For the text-containing cell, return its midpoint in (X, Y) coordinate format. 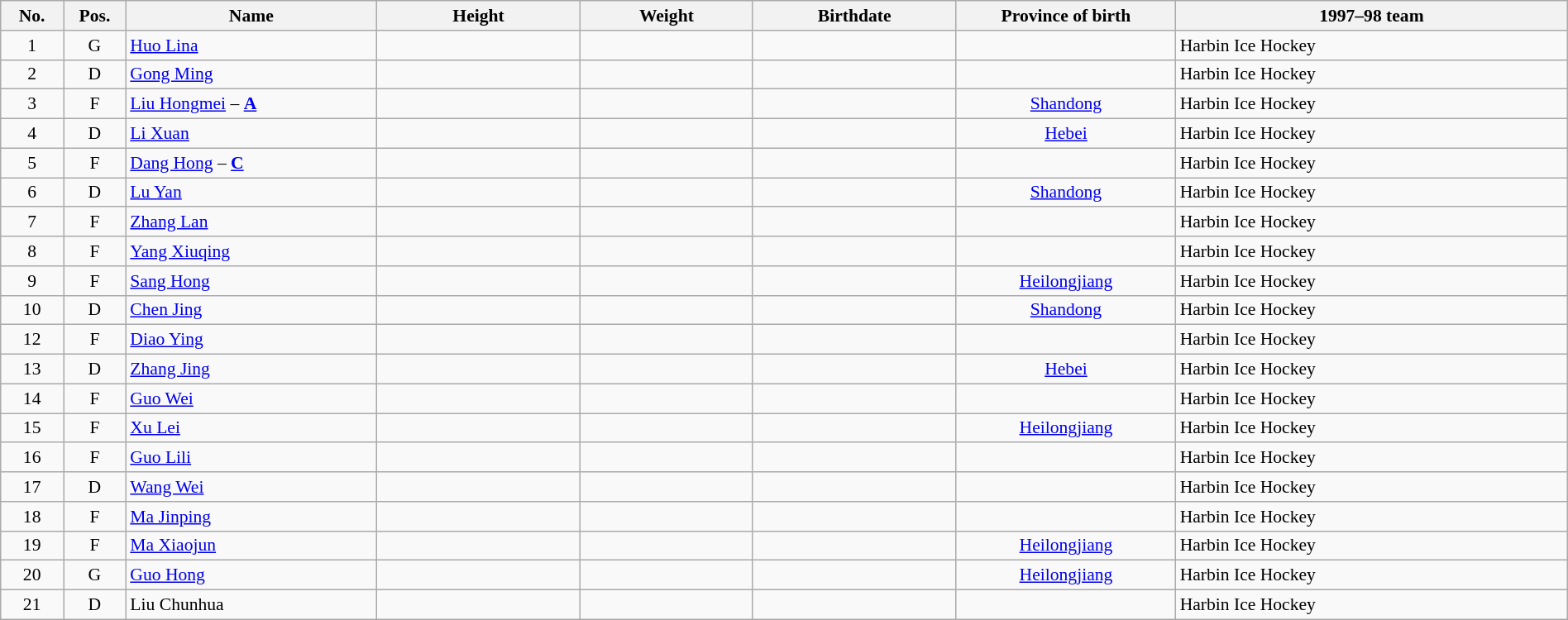
Zhang Lan (251, 222)
Weight (667, 16)
9 (32, 281)
Sang Hong (251, 281)
Dang Hong – C (251, 163)
15 (32, 428)
Liu Hongmei – A (251, 104)
Liu Chunhua (251, 605)
19 (32, 546)
18 (32, 517)
Xu Lei (251, 428)
21 (32, 605)
Lu Yan (251, 193)
Guo Lili (251, 458)
Guo Hong (251, 575)
Li Xuan (251, 134)
13 (32, 370)
Name (251, 16)
Gong Ming (251, 74)
Ma Jinping (251, 517)
Ma Xiaojun (251, 546)
4 (32, 134)
5 (32, 163)
10 (32, 310)
Guo Wei (251, 398)
Chen Jing (251, 310)
Huo Lina (251, 45)
Height (478, 16)
Province of birth (1065, 16)
2 (32, 74)
Birthdate (854, 16)
1997–98 team (1372, 16)
Yang Xiuqing (251, 251)
Wang Wei (251, 487)
14 (32, 398)
17 (32, 487)
7 (32, 222)
Pos. (95, 16)
20 (32, 575)
16 (32, 458)
6 (32, 193)
8 (32, 251)
No. (32, 16)
Diao Ying (251, 340)
1 (32, 45)
Zhang Jing (251, 370)
3 (32, 104)
12 (32, 340)
